Return the (X, Y) coordinate for the center point of the cell that contains the specified text.  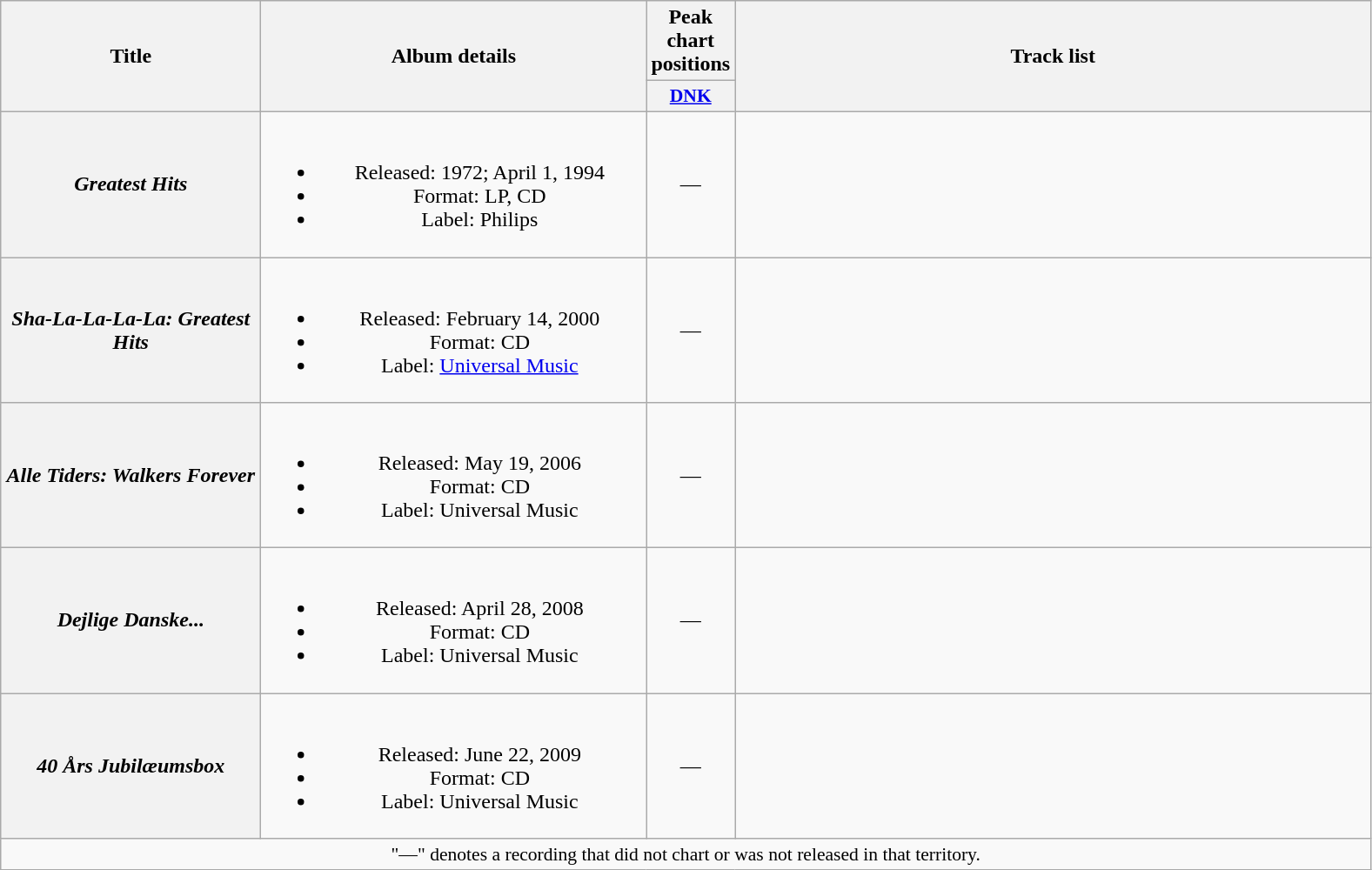
Released: April 28, 2008Format: CDLabel: Universal Music (454, 621)
DNK (691, 97)
Alle Tiders: Walkers Forever (131, 475)
Greatest Hits (131, 184)
40 Års Jubilæumsbox (131, 766)
"—" denotes a recording that did not chart or was not released in that territory. (686, 854)
Released: 1972; April 1, 1994Format: LP, CDLabel: Philips (454, 184)
Peak chart positions (691, 41)
Released: June 22, 2009Format: CDLabel: Universal Music (454, 766)
Dejlige Danske... (131, 621)
Title (131, 57)
Album details (454, 57)
Sha-La-La-La-La: Greatest Hits (131, 331)
Released: February 14, 2000Format: CDLabel: Universal Music (454, 331)
Released: May 19, 2006Format: CDLabel: Universal Music (454, 475)
Track list (1053, 57)
